Detect which cell encompasses the target text, then output its (x, y) center coordinate. 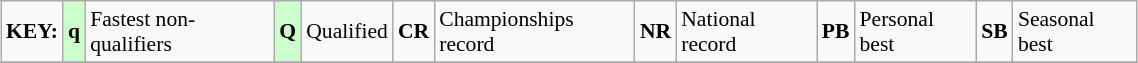
CR (414, 32)
q (74, 32)
Championships record (534, 32)
Seasonal best (1075, 32)
Q (288, 32)
KEY: (32, 32)
SB (994, 32)
National record (746, 32)
PB (836, 32)
Personal best (916, 32)
Fastest non-qualifiers (180, 32)
NR (656, 32)
Qualified (347, 32)
